Output the (x, y) coordinate of the center of the cell containing the given text.  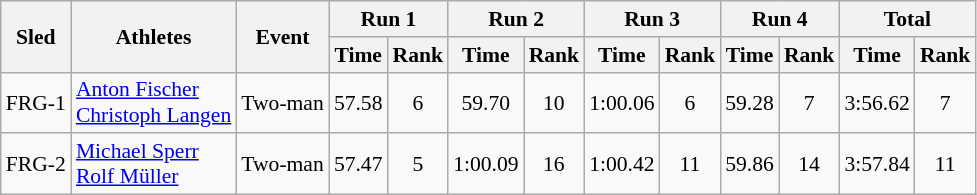
Sled (36, 36)
Run 4 (780, 19)
Anton FischerChristoph Langen (154, 102)
3:57.84 (876, 164)
57.58 (358, 102)
3:56.62 (876, 102)
59.70 (486, 102)
Run 1 (388, 19)
Event (282, 36)
59.86 (750, 164)
FRG-2 (36, 164)
Athletes (154, 36)
Run 2 (516, 19)
1:00.42 (622, 164)
57.47 (358, 164)
59.28 (750, 102)
Total (907, 19)
Michael SperrRolf Müller (154, 164)
5 (418, 164)
Run 3 (652, 19)
14 (810, 164)
1:00.06 (622, 102)
10 (554, 102)
16 (554, 164)
1:00.09 (486, 164)
FRG-1 (36, 102)
